Identify which cell holds the provided text, then report its (X, Y) central coordinate. 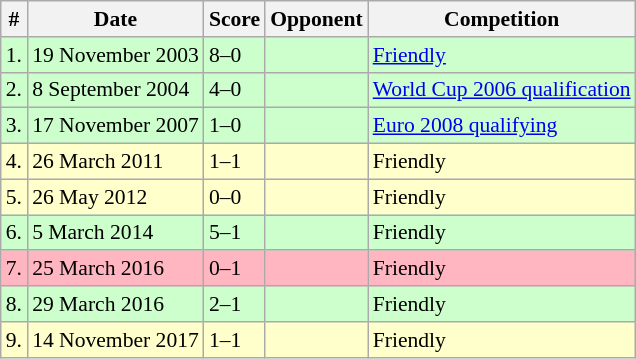
6. (14, 233)
1. (14, 55)
29 March 2016 (116, 304)
4–0 (234, 90)
Opponent (316, 19)
19 November 2003 (116, 55)
14 November 2017 (116, 340)
2–1 (234, 304)
5 March 2014 (116, 233)
Date (116, 19)
8. (14, 304)
1–0 (234, 126)
8–0 (234, 55)
9. (14, 340)
Competition (502, 19)
7. (14, 269)
26 March 2011 (116, 162)
5. (14, 197)
8 September 2004 (116, 90)
2. (14, 90)
World Cup 2006 qualification (502, 90)
Euro 2008 qualifying (502, 126)
25 March 2016 (116, 269)
# (14, 19)
0–0 (234, 197)
17 November 2007 (116, 126)
26 May 2012 (116, 197)
0–1 (234, 269)
3. (14, 126)
Score (234, 19)
4. (14, 162)
5–1 (234, 233)
